Pinpoint the cell where the given text exists, returning its (X, Y) midpoint coordinate. 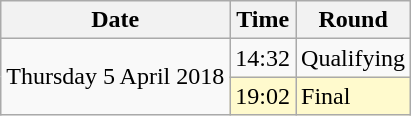
Date (116, 20)
19:02 (263, 96)
14:32 (263, 58)
Final (354, 96)
Thursday 5 April 2018 (116, 77)
Round (354, 20)
Time (263, 20)
Qualifying (354, 58)
